Detect which cell encompasses the target text, then output its [x, y] center coordinate. 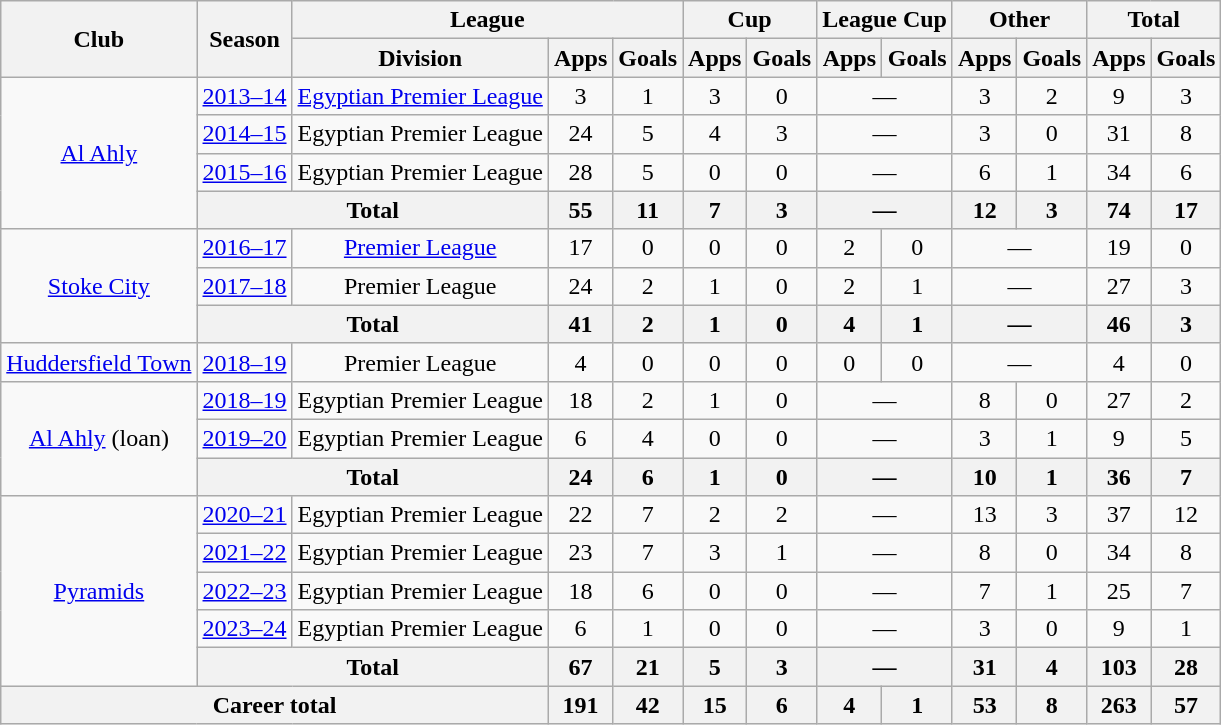
2022–23 [244, 591]
263 [1119, 705]
19 [1119, 248]
Stoke City [99, 286]
Career total [275, 705]
15 [715, 705]
Club [99, 39]
Al Ahly (loan) [99, 438]
2023–24 [244, 629]
League Cup [885, 20]
22 [580, 515]
Division [420, 58]
Season [244, 39]
Huddersfield Town [99, 362]
10 [984, 477]
42 [648, 705]
Al Ahly [99, 153]
2019–20 [244, 438]
Cup [750, 20]
67 [580, 667]
41 [580, 324]
2017–18 [244, 286]
103 [1119, 667]
2020–21 [244, 515]
21 [648, 667]
74 [1119, 210]
53 [984, 705]
23 [580, 553]
2021–22 [244, 553]
2014–15 [244, 134]
46 [1119, 324]
2015–16 [244, 172]
2016–17 [244, 248]
57 [1186, 705]
13 [984, 515]
36 [1119, 477]
191 [580, 705]
25 [1119, 591]
55 [580, 210]
League [487, 20]
2013–14 [244, 96]
11 [648, 210]
Pyramids [99, 591]
Other [1019, 20]
37 [1119, 515]
